For the text-containing cell, return its midpoint in (X, Y) coordinate format. 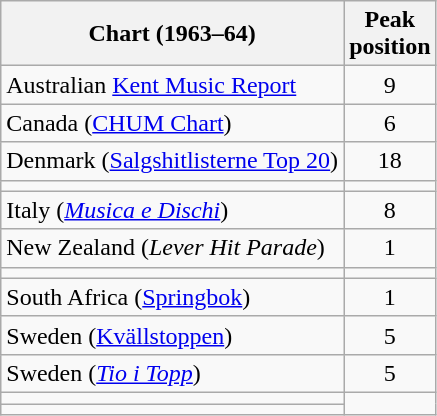
Sweden (Tio i Topp) (172, 373)
New Zealand (Lever Hit Parade) (172, 248)
9 (390, 85)
Italy (Musica e Dischi) (172, 210)
Peakposition (390, 34)
Chart (1963–64) (172, 34)
Sweden (Kvällstoppen) (172, 335)
Canada (CHUM Chart) (172, 123)
Australian Kent Music Report (172, 85)
South Africa (Springbok) (172, 297)
18 (390, 161)
6 (390, 123)
8 (390, 210)
Denmark (Salgshitlisterne Top 20) (172, 161)
